Return the (x, y) coordinate for the center point of the cell that contains the specified text.  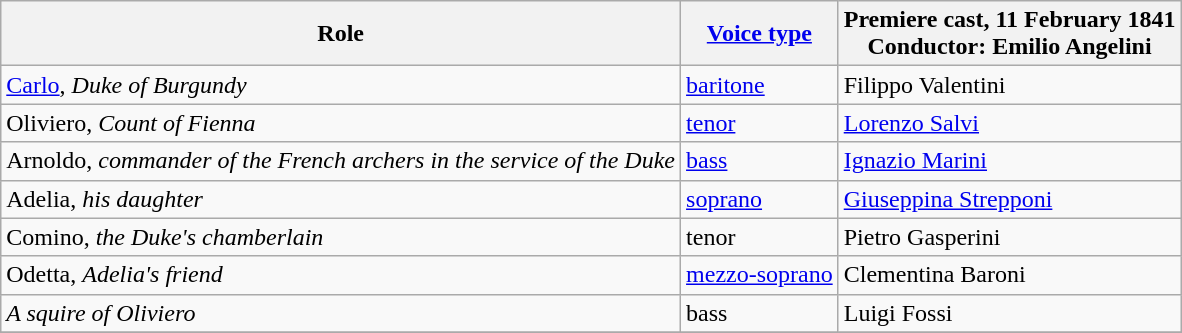
Adelia, his daughter (341, 199)
Arnoldo, commander of the French archers in the service of the Duke (341, 161)
Giuseppina Strepponi (1010, 199)
Pietro Gasperini (1010, 237)
Role (341, 34)
Oliviero, Count of Fienna (341, 123)
Lorenzo Salvi (1010, 123)
Odetta, Adelia's friend (341, 275)
baritone (760, 85)
Voice type (760, 34)
Carlo, Duke of Burgundy (341, 85)
mezzo-soprano (760, 275)
A squire of Oliviero (341, 313)
Ignazio Marini (1010, 161)
Comino, the Duke's chamberlain (341, 237)
Filippo Valentini (1010, 85)
Clementina Baroni (1010, 275)
soprano (760, 199)
Luigi Fossi (1010, 313)
Premiere cast, 11 February 1841Conductor: Emilio Angelini (1010, 34)
